Identify which cell holds the provided text, then report its [x, y] central coordinate. 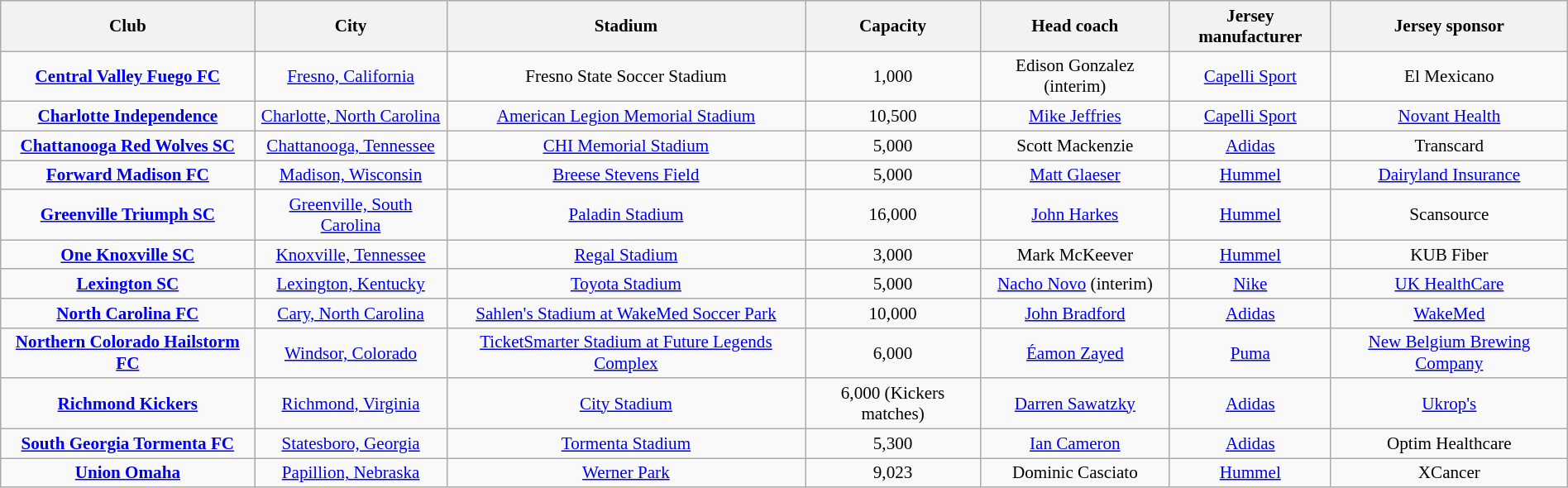
Stadium [625, 26]
Forward Madison FC [127, 175]
Toyota Stadium [625, 283]
Breese Stevens Field [625, 175]
9,023 [893, 473]
Windsor, Colorado [351, 352]
3,000 [893, 255]
Optim Healthcare [1449, 443]
Scansource [1449, 215]
Chattanooga, Tennessee [351, 146]
Darren Sawatzky [1075, 404]
Richmond, Virginia [351, 404]
1,000 [893, 76]
Papillion, Nebraska [351, 473]
6,000 (Kickers matches) [893, 404]
South Georgia Tormenta FC [127, 443]
Greenville Triumph SC [127, 215]
Ian Cameron [1075, 443]
10,000 [893, 313]
John Bradford [1075, 313]
El Mexicano [1449, 76]
Ukrop's [1449, 404]
Charlotte, North Carolina [351, 116]
Transcard [1449, 146]
American Legion Memorial Stadium [625, 116]
UK HealthCare [1449, 283]
Fresno, California [351, 76]
City Stadium [625, 404]
Paladin Stadium [625, 215]
Northern Colorado Hailstorm FC [127, 352]
5,300 [893, 443]
XCancer [1449, 473]
Knoxville, Tennessee [351, 255]
Nacho Novo (interim) [1075, 283]
KUB Fiber [1449, 255]
Chattanooga Red Wolves SC [127, 146]
Central Valley Fuego FC [127, 76]
Dominic Casciato [1075, 473]
John Harkes [1075, 215]
TicketSmarter Stadium at Future Legends Complex [625, 352]
Fresno State Soccer Stadium [625, 76]
Union Omaha [127, 473]
Statesboro, Georgia [351, 443]
Novant Health [1449, 116]
Regal Stadium [625, 255]
Nike [1250, 283]
Edison Gonzalez (interim) [1075, 76]
6,000 [893, 352]
City [351, 26]
Dairyland Insurance [1449, 175]
Head coach [1075, 26]
One Knoxville SC [127, 255]
Jersey sponsor [1449, 26]
Capacity [893, 26]
10,500 [893, 116]
Richmond Kickers [127, 404]
Scott Mackenzie [1075, 146]
WakeMed [1449, 313]
CHI Memorial Stadium [625, 146]
Tormenta Stadium [625, 443]
Madison, Wisconsin [351, 175]
Lexington SC [127, 283]
Puma [1250, 352]
Mike Jeffries [1075, 116]
New Belgium Brewing Company [1449, 352]
Werner Park [625, 473]
Lexington, Kentucky [351, 283]
Matt Glaeser [1075, 175]
Sahlen's Stadium at WakeMed Soccer Park [625, 313]
Éamon Zayed [1075, 352]
Jersey manufacturer [1250, 26]
North Carolina FC [127, 313]
Charlotte Independence [127, 116]
Cary, North Carolina [351, 313]
16,000 [893, 215]
Greenville, South Carolina [351, 215]
Mark McKeever [1075, 255]
Club [127, 26]
